Extract the (X, Y) coordinate from the center of the cell holding the provided text.  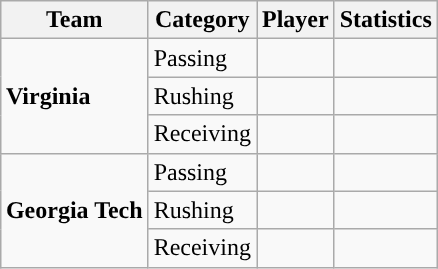
Statistics (386, 20)
Team (74, 20)
Player (295, 20)
Georgia Tech (74, 210)
Category (202, 20)
Virginia (74, 96)
